Capture the cell that displays the provided text and extract its (X, Y) central coordinate. 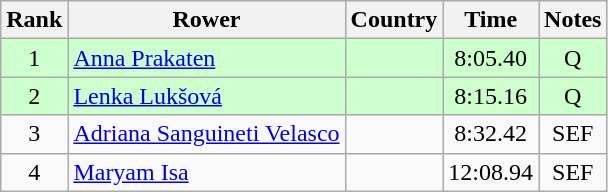
12:08.94 (491, 172)
8:32.42 (491, 134)
3 (34, 134)
Rower (206, 20)
Lenka Lukšová (206, 96)
Time (491, 20)
4 (34, 172)
2 (34, 96)
Country (394, 20)
8:05.40 (491, 58)
1 (34, 58)
Anna Prakaten (206, 58)
Adriana Sanguineti Velasco (206, 134)
Notes (573, 20)
8:15.16 (491, 96)
Rank (34, 20)
Maryam Isa (206, 172)
